Determine the (X, Y) coordinate at the center of the cell enclosing the given text.  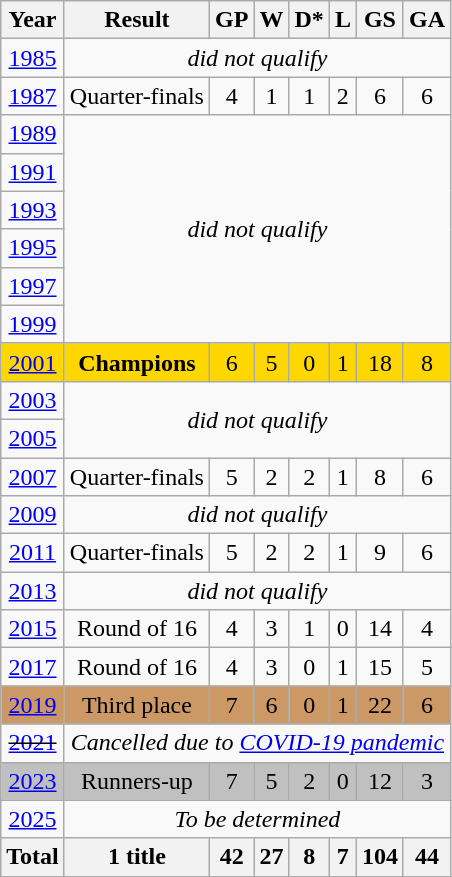
1989 (33, 134)
To be determined (257, 819)
1993 (33, 210)
44 (426, 857)
9 (380, 553)
14 (380, 629)
Total (33, 857)
22 (380, 705)
1985 (33, 58)
Third place (136, 705)
27 (272, 857)
Champions (136, 362)
1997 (33, 286)
Result (136, 20)
15 (380, 667)
1991 (33, 172)
1995 (33, 248)
W (272, 20)
104 (380, 857)
2019 (33, 705)
Year (33, 20)
1 title (136, 857)
2021 (33, 743)
2007 (33, 477)
2003 (33, 400)
2017 (33, 667)
2005 (33, 438)
2023 (33, 781)
2009 (33, 515)
GS (380, 20)
L (342, 20)
D* (309, 20)
2001 (33, 362)
42 (231, 857)
2015 (33, 629)
2011 (33, 553)
18 (380, 362)
Runners-up (136, 781)
1999 (33, 324)
2013 (33, 591)
Cancelled due to COVID-19 pandemic (257, 743)
GP (231, 20)
1987 (33, 96)
2025 (33, 819)
12 (380, 781)
GA (426, 20)
